Detect which cell encompasses the target text, then output its [x, y] center coordinate. 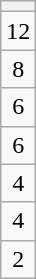
2 [18, 259]
12 [18, 31]
8 [18, 69]
